From the cell containing the given text, extract its center point as [X, Y] coordinate. 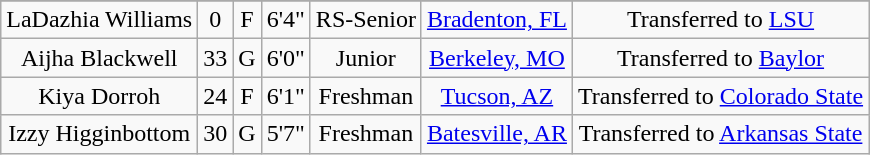
6'1" [286, 96]
6'0" [286, 58]
6'4" [286, 20]
Berkeley, MO [496, 58]
Batesville, AR [496, 134]
Tucson, AZ [496, 96]
33 [216, 58]
Aijha Blackwell [100, 58]
Transferred to LSU [720, 20]
Transferred to Baylor [720, 58]
RS-Senior [366, 20]
Junior [366, 58]
5'7" [286, 134]
30 [216, 134]
Bradenton, FL [496, 20]
LaDazhia Williams [100, 20]
Transferred to Colorado State [720, 96]
Transferred to Arkansas State [720, 134]
Kiya Dorroh [100, 96]
0 [216, 20]
24 [216, 96]
Izzy Higginbottom [100, 134]
